Capture the cell that displays the provided text and extract its (x, y) central coordinate. 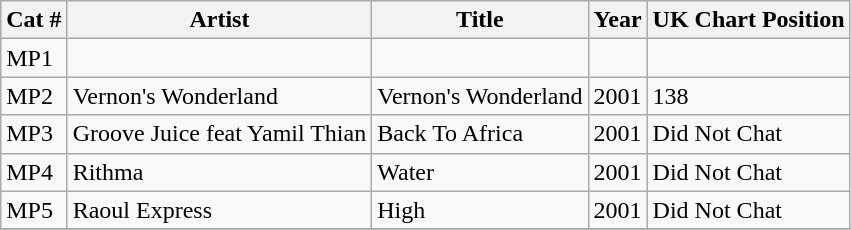
MP1 (34, 58)
Artist (220, 20)
Year (618, 20)
Raoul Express (220, 210)
MP5 (34, 210)
High (480, 210)
Cat # (34, 20)
UK Chart Position (748, 20)
138 (748, 96)
Rithma (220, 172)
MP3 (34, 134)
MP4 (34, 172)
Title (480, 20)
Back To Africa (480, 134)
MP2 (34, 96)
Groove Juice feat Yamil Thian (220, 134)
Water (480, 172)
